Pinpoint the cell where the given text exists, returning its [X, Y] midpoint coordinate. 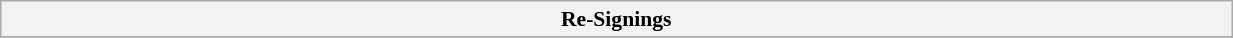
Re-Signings [616, 19]
